For the text-containing cell, return its midpoint in (x, y) coordinate format. 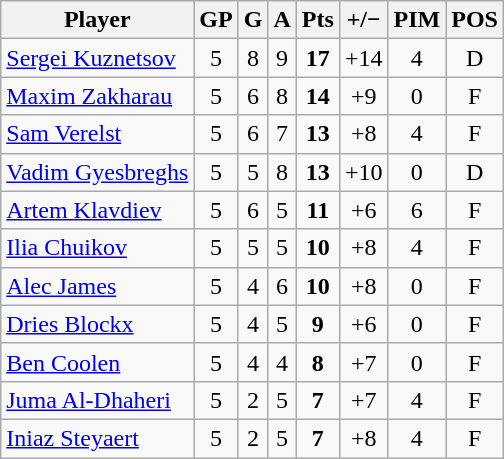
Vadim Gyesbreghs (98, 172)
+/− (364, 20)
+9 (364, 96)
Alec James (98, 286)
Artem Klavdiev (98, 210)
Maxim Zakharau (98, 96)
Player (98, 20)
Ben Coolen (98, 362)
11 (318, 210)
Sergei Kuznetsov (98, 58)
POS (475, 20)
14 (318, 96)
Iniaz Steyaert (98, 438)
Ilia Chuikov (98, 248)
Juma Al-Dhaheri (98, 400)
Dries Blockx (98, 324)
PIM (417, 20)
Sam Verelst (98, 134)
17 (318, 58)
+10 (364, 172)
+14 (364, 58)
GP (216, 20)
Pts (318, 20)
A (282, 20)
G (253, 20)
